Identify which cell holds the provided text, then report its [x, y] central coordinate. 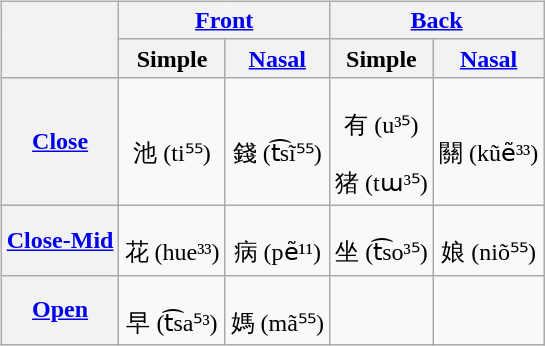
早 (t͡sa⁵³) [172, 310]
Front [224, 20]
池 (ti⁵⁵) [172, 141]
有 (u³⁵) 猪 (tɯ³⁵) [381, 141]
關 (kũẽ³³) [488, 141]
錢 (t͡sĩ⁵⁵) [277, 141]
花 (hue³³) [172, 240]
Close-Mid [60, 240]
病 (pẽ¹¹) [277, 240]
Close [60, 141]
Back [436, 20]
媽 (mã⁵⁵) [277, 310]
娘 (niõ⁵⁵) [488, 240]
坐 (t͡so³⁵) [381, 240]
Open [60, 310]
